Capture the cell that displays the provided text and extract its [X, Y] central coordinate. 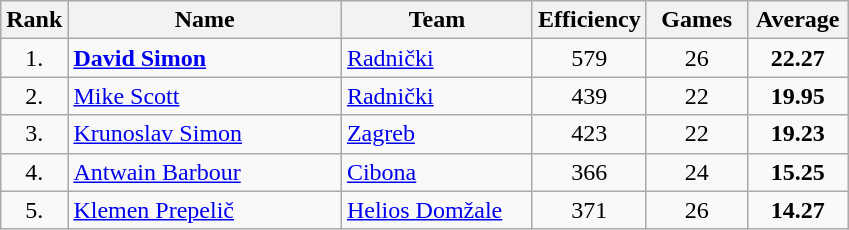
Antwain Barbour [205, 172]
Team [436, 20]
19.23 [798, 134]
15.25 [798, 172]
1. [34, 58]
2. [34, 96]
19.95 [798, 96]
Name [205, 20]
Zagreb [436, 134]
423 [589, 134]
Rank [34, 20]
439 [589, 96]
Mike Scott [205, 96]
14.27 [798, 210]
David Simon [205, 58]
Average [798, 20]
579 [589, 58]
Klemen Prepelič [205, 210]
5. [34, 210]
366 [589, 172]
Krunoslav Simon [205, 134]
Helios Domžale [436, 210]
Efficiency [589, 20]
Cibona [436, 172]
22.27 [798, 58]
4. [34, 172]
24 [696, 172]
Games [696, 20]
3. [34, 134]
371 [589, 210]
